Determine the (x, y) coordinate at the center of the cell enclosing the given text.  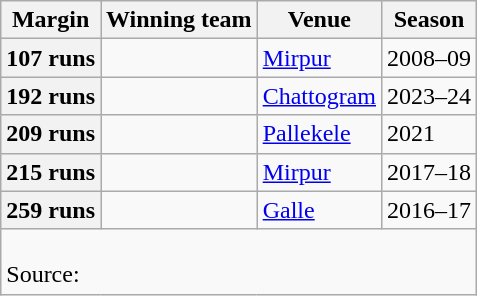
Chattogram (319, 96)
Venue (319, 20)
107 runs (51, 58)
Margin (51, 20)
2008–09 (430, 58)
2017–18 (430, 172)
192 runs (51, 96)
Galle (319, 210)
259 runs (51, 210)
2023–24 (430, 96)
Source: (239, 262)
209 runs (51, 134)
Winning team (178, 20)
2021 (430, 134)
Pallekele (319, 134)
215 runs (51, 172)
Season (430, 20)
2016–17 (430, 210)
